Locate the cell with the specified text and output its [x, y] center coordinate. 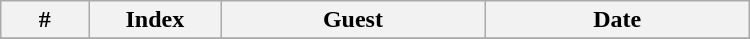
Guest [353, 20]
Index [155, 20]
# [45, 20]
Date [617, 20]
